Return (x, y) of the center of cell containing provided text 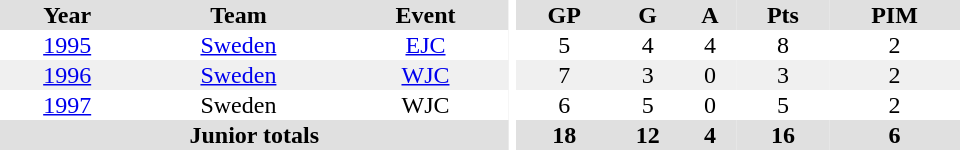
1995 (67, 45)
7 (564, 75)
A (710, 15)
EJC (425, 45)
GP (564, 15)
Pts (783, 15)
Team (238, 15)
1996 (67, 75)
16 (783, 135)
Event (425, 15)
Year (67, 15)
8 (783, 45)
PIM (894, 15)
18 (564, 135)
12 (648, 135)
G (648, 15)
1997 (67, 105)
Junior totals (254, 135)
